Return the (X, Y) coordinate for the center point of the cell that contains the specified text.  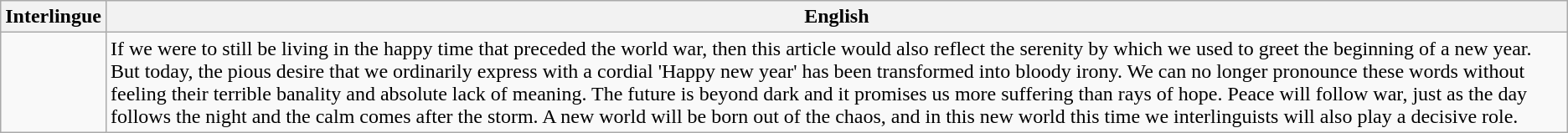
Interlingue (54, 17)
English (836, 17)
